Return [x, y] of the center of cell containing provided text 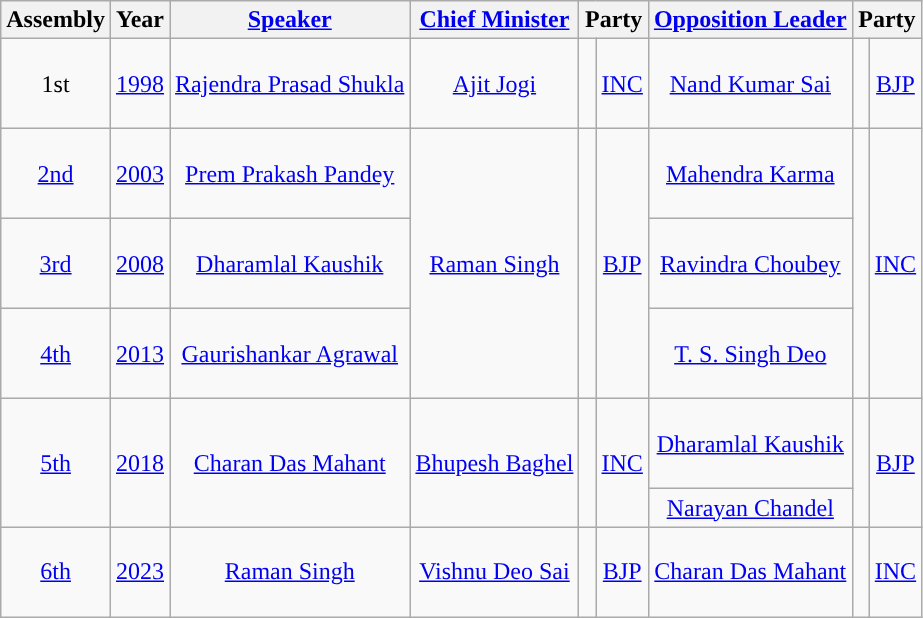
3rd [56, 264]
Nand Kumar Sai [750, 84]
2013 [140, 354]
1998 [140, 84]
Rajendra Prasad Shukla [290, 84]
2003 [140, 174]
Assembly [56, 20]
6th [56, 572]
Bhupesh Baghel [494, 463]
T. S. Singh Deo [750, 354]
Ajit Jogi [494, 84]
1st [56, 84]
2023 [140, 572]
Opposition Leader [750, 20]
5th [56, 463]
Speaker [290, 20]
2nd [56, 174]
Chief Minister [494, 20]
Vishnu Deo Sai [494, 572]
2008 [140, 264]
2018 [140, 463]
Prem Prakash Pandey [290, 174]
4th [56, 354]
Year [140, 20]
Ravindra Choubey [750, 264]
Narayan Chandel [750, 508]
Gaurishankar Agrawal [290, 354]
Mahendra Karma [750, 174]
